Search for the cell housing the specified text and yield its (x, y) center coordinate. 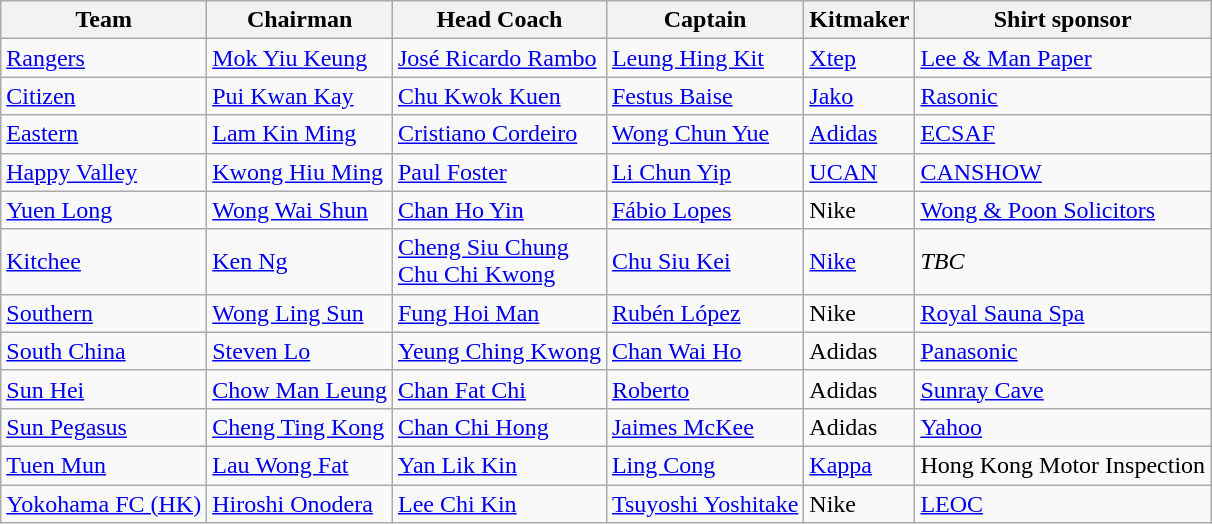
ECSAF (1063, 134)
Rubén López (704, 313)
Wong Chun Yue (704, 134)
Li Chun Yip (704, 172)
Wong & Poon Solicitors (1063, 210)
Paul Foster (499, 172)
Eastern (104, 134)
Lee & Man Paper (1063, 58)
Yokohama FC (HK) (104, 503)
Chow Man Leung (300, 389)
Rangers (104, 58)
Xtep (860, 58)
Wong Ling Sun (300, 313)
TBC (1063, 262)
Chan Chi Hong (499, 427)
Lam Kin Ming (300, 134)
Hiroshi Onodera (300, 503)
Yuen Long (104, 210)
Yeung Ching Kwong (499, 351)
Jaimes McKee (704, 427)
Sun Pegasus (104, 427)
UCAN (860, 172)
CANSHOW (1063, 172)
Head Coach (499, 20)
Chan Ho Yin (499, 210)
Fábio Lopes (704, 210)
Captain (704, 20)
Happy Valley (104, 172)
Royal Sauna Spa (1063, 313)
Jako (860, 96)
Shirt sponsor (1063, 20)
Lee Chi Kin (499, 503)
Ken Ng (300, 262)
José Ricardo Rambo (499, 58)
Cheng Ting Kong (300, 427)
Pui Kwan Kay (300, 96)
Kitmaker (860, 20)
Southern (104, 313)
Sun Hei (104, 389)
Yan Lik Kin (499, 465)
LEOC (1063, 503)
Kitchee (104, 262)
Festus Baise (704, 96)
Panasonic (1063, 351)
Kappa (860, 465)
Chu Siu Kei (704, 262)
Hong Kong Motor Inspection (1063, 465)
Lau Wong Fat (300, 465)
Chu Kwok Kuen (499, 96)
Chairman (300, 20)
Tuen Mun (104, 465)
Kwong Hiu Ming (300, 172)
Leung Hing Kit (704, 58)
Tsuyoshi Yoshitake (704, 503)
Ling Cong (704, 465)
Chan Fat Chi (499, 389)
South China (104, 351)
Team (104, 20)
Roberto (704, 389)
Cristiano Cordeiro (499, 134)
Cheng Siu ChungChu Chi Kwong (499, 262)
Fung Hoi Man (499, 313)
Chan Wai Ho (704, 351)
Citizen (104, 96)
Steven Lo (300, 351)
Sunray Cave (1063, 389)
Yahoo (1063, 427)
Mok Yiu Keung (300, 58)
Wong Wai Shun (300, 210)
Rasonic (1063, 96)
